Pinpoint the cell where the given text exists, returning its (X, Y) midpoint coordinate. 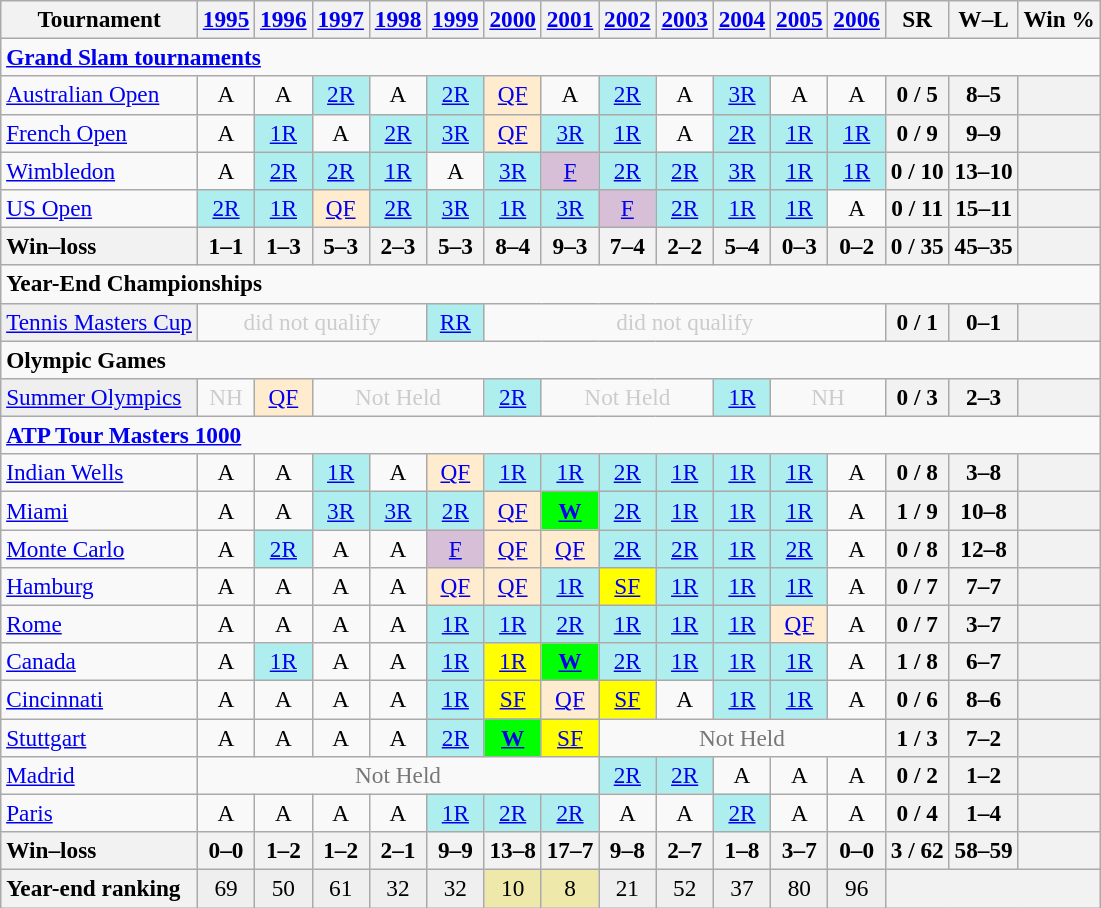
Year-End Championships (550, 284)
17–7 (570, 850)
Tournament (100, 19)
0 / 9 (917, 133)
Win % (1059, 19)
13–10 (984, 170)
0 / 1 (917, 322)
7–7 (984, 586)
7–4 (628, 246)
Stuttgart (100, 737)
0–2 (856, 246)
1–1 (226, 246)
0–3 (800, 246)
1998 (398, 19)
8–5 (984, 95)
Cincinnati (100, 699)
2–1 (398, 850)
Paris (100, 813)
21 (628, 888)
W–L (984, 19)
0 / 6 (917, 699)
1 / 8 (917, 662)
0 / 4 (917, 813)
96 (856, 888)
1 / 9 (917, 510)
8–4 (512, 246)
0 / 5 (917, 95)
SR (917, 19)
45–35 (984, 246)
61 (340, 888)
0 / 2 (917, 775)
12–8 (984, 548)
2003 (684, 19)
1–4 (984, 813)
0 / 11 (917, 208)
3 / 62 (917, 850)
9–8 (628, 850)
ATP Tour Masters 1000 (550, 435)
58–59 (984, 850)
2005 (800, 19)
50 (284, 888)
Australian Open (100, 95)
69 (226, 888)
6–7 (984, 662)
7–2 (984, 737)
1–8 (742, 850)
Monte Carlo (100, 548)
Canada (100, 662)
1997 (340, 19)
5–4 (742, 246)
1995 (226, 19)
80 (800, 888)
Wimbledon (100, 170)
Rome (100, 624)
37 (742, 888)
Indian Wells (100, 473)
8 (570, 888)
1999 (456, 19)
RR (456, 322)
French Open (100, 133)
2000 (512, 19)
3–8 (984, 473)
Madrid (100, 775)
2006 (856, 19)
1 / 3 (917, 737)
Year-end ranking (100, 888)
15–11 (984, 208)
13–8 (512, 850)
52 (684, 888)
Hamburg (100, 586)
2001 (570, 19)
Tennis Masters Cup (100, 322)
Summer Olympics (100, 397)
0 / 10 (917, 170)
2002 (628, 19)
2004 (742, 19)
Miami (100, 510)
10 (512, 888)
8–6 (984, 699)
Grand Slam tournaments (550, 57)
10–8 (984, 510)
1996 (284, 19)
US Open (100, 208)
0 / 3 (917, 397)
9–3 (570, 246)
2–7 (684, 850)
2–2 (684, 246)
0 / 35 (917, 246)
Olympic Games (550, 359)
1–3 (284, 246)
0–1 (984, 322)
